Output the (x, y) coordinate of the center of the cell containing the given text.  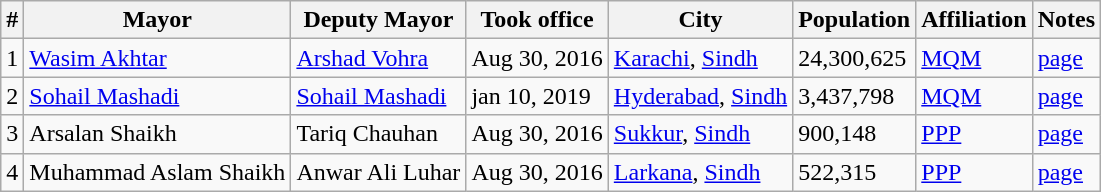
3 (12, 134)
Karachi, Sindh (700, 58)
24,300,625 (854, 58)
Larkana, Sindh (700, 172)
Population (854, 20)
Tariq Chauhan (378, 134)
Mayor (158, 20)
Deputy Mayor (378, 20)
4 (12, 172)
2 (12, 96)
900,148 (854, 134)
Took office (537, 20)
Arshad Vohra (378, 58)
Sukkur, Sindh (700, 134)
# (12, 20)
Arsalan Shaikh (158, 134)
522,315 (854, 172)
Hyderabad, Sindh (700, 96)
jan 10, 2019 (537, 96)
Notes (1066, 20)
City (700, 20)
Muhammad Aslam Shaikh (158, 172)
Anwar Ali Luhar (378, 172)
Wasim Akhtar (158, 58)
1 (12, 58)
Affiliation (974, 20)
3,437,798 (854, 96)
